Search for the cell housing the specified text and yield its (x, y) center coordinate. 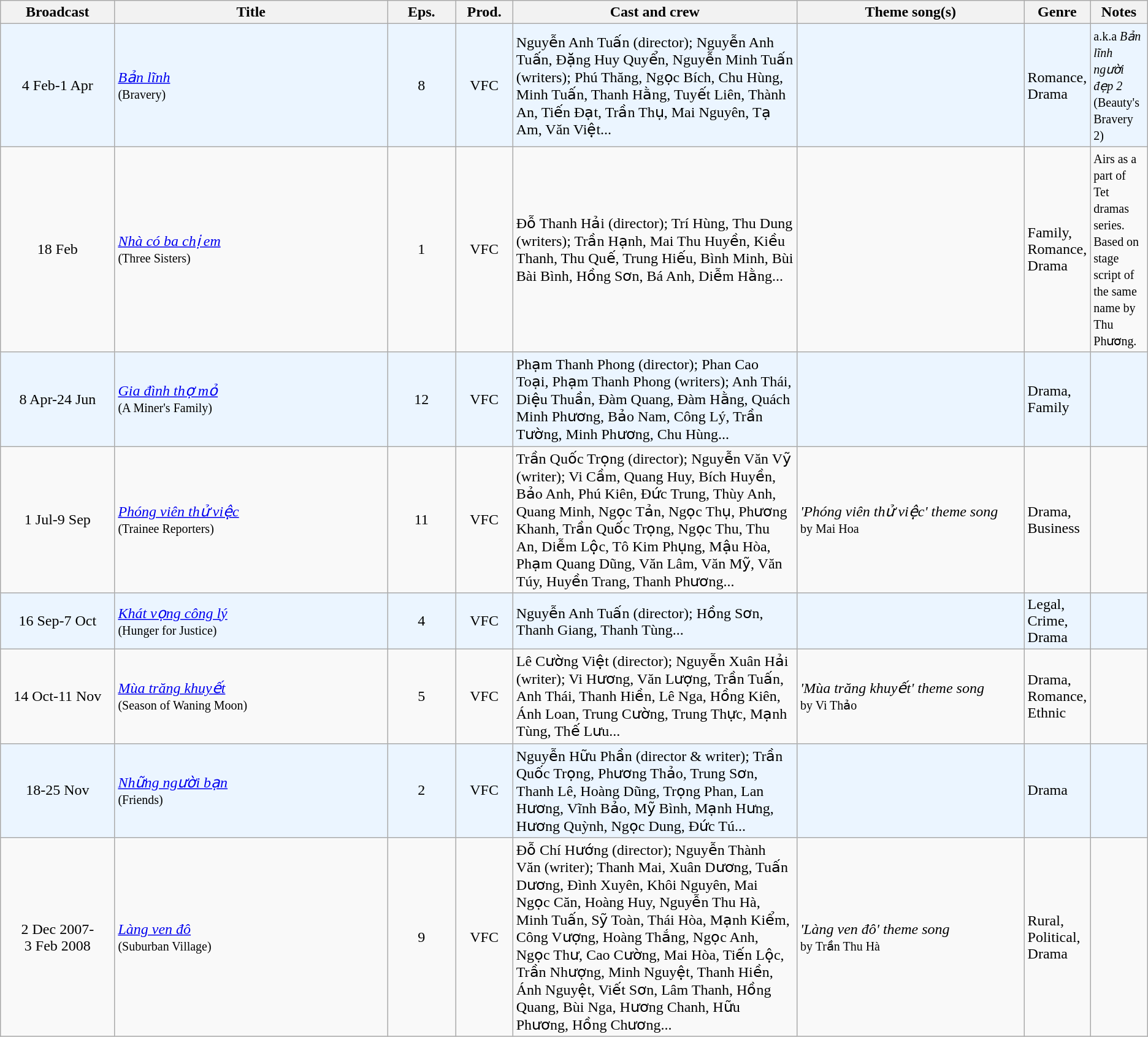
14 Oct-11 Nov (58, 697)
Airs as a part of Tet dramas series.Based on stage script of the same name by Thu Phương. (1119, 249)
2 Dec 2007-3 Feb 2008 (58, 937)
4 (422, 621)
Nguyễn Anh Tuấn (director); Hồng Sơn, Thanh Giang, Thanh Tùng... (655, 621)
Bản lĩnh (Bravery) (251, 85)
12 (422, 399)
Romance, Drama (1057, 85)
Drama, Romance, Ethnic (1057, 697)
'Phóng viên thử việc' theme songby Mai Hoa (910, 520)
Phóng viên thử việc (Trainee Reporters) (251, 520)
Title (251, 12)
8 (422, 85)
Rural, Political, Drama (1057, 937)
Gia đình thợ mỏ (A Miner's Family) (251, 399)
1 Jul-9 Sep (58, 520)
11 (422, 520)
Khát vọng công lý (Hunger for Justice) (251, 621)
8 Apr-24 Jun (58, 399)
Prod. (484, 12)
5 (422, 697)
a.k.a Bản lĩnh người đẹp 2 (Beauty's Bravery 2) (1119, 85)
Nhà có ba chị em (Three Sisters) (251, 249)
2 (422, 790)
Drama, Family (1057, 399)
Cast and crew (655, 12)
Những người bạn (Friends) (251, 790)
Notes (1119, 12)
Drama, Business (1057, 520)
Mùa trăng khuyết (Season of Waning Moon) (251, 697)
18-25 Nov (58, 790)
Broadcast (58, 12)
Legal, Crime, Drama (1057, 621)
Theme song(s) (910, 12)
'Làng ven đô' theme songby Trần Thu Hà (910, 937)
Eps. (422, 12)
4 Feb-1 Apr (58, 85)
9 (422, 937)
Làng ven đô (Suburban Village) (251, 937)
16 Sep-7 Oct (58, 621)
Genre (1057, 12)
18 Feb (58, 249)
Family, Romance, Drama (1057, 249)
'Mùa trăng khuyết' theme songby Vi Thảo (910, 697)
1 (422, 249)
Drama (1057, 790)
